Scan for the cell matching the given text and deliver its [x, y] coordinate at center. 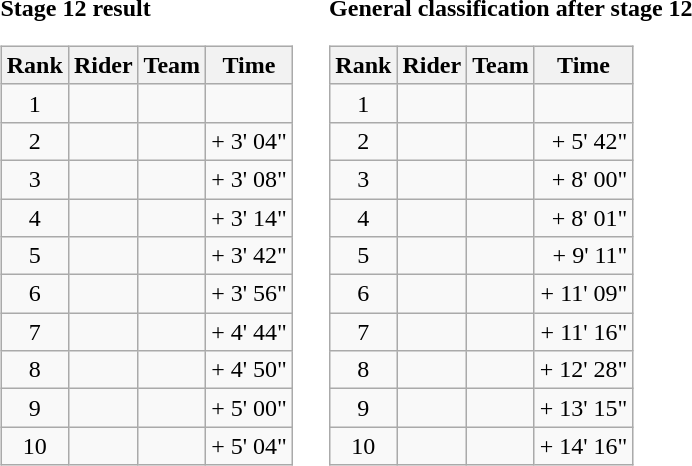
+ 4' 44" [250, 332]
+ 3' 42" [250, 256]
+ 8' 00" [584, 179]
+ 3' 04" [250, 141]
+ 14' 16" [584, 446]
+ 9' 11" [584, 256]
+ 3' 56" [250, 294]
+ 11' 16" [584, 332]
+ 3' 08" [250, 179]
+ 13' 15" [584, 408]
+ 4' 50" [250, 370]
+ 11' 09" [584, 294]
+ 8' 01" [584, 217]
+ 5' 00" [250, 408]
+ 3' 14" [250, 217]
+ 12' 28" [584, 370]
+ 5' 04" [250, 446]
+ 5' 42" [584, 141]
